Scan for the cell matching the given text and deliver its [x, y] coordinate at center. 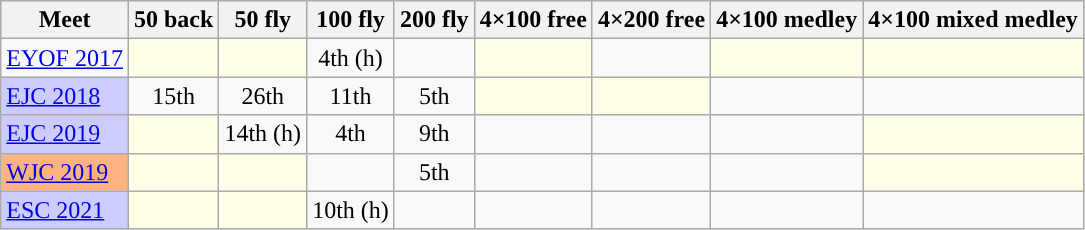
50 fly [263, 20]
4×200 free [651, 20]
Meet [65, 20]
4×100 mixed medley [974, 20]
WJC 2019 [65, 172]
14th (h) [263, 134]
200 fly [434, 20]
26th [263, 96]
4th (h) [351, 58]
EJC 2018 [65, 96]
4×100 medley [787, 20]
50 back [173, 20]
10th (h) [351, 210]
EJC 2019 [65, 134]
ESC 2021 [65, 210]
EYOF 2017 [65, 58]
9th [434, 134]
4×100 free [533, 20]
100 fly [351, 20]
4th [351, 134]
11th [351, 96]
15th [173, 96]
